Output the (x, y) coordinate of the center of the cell containing the given text.  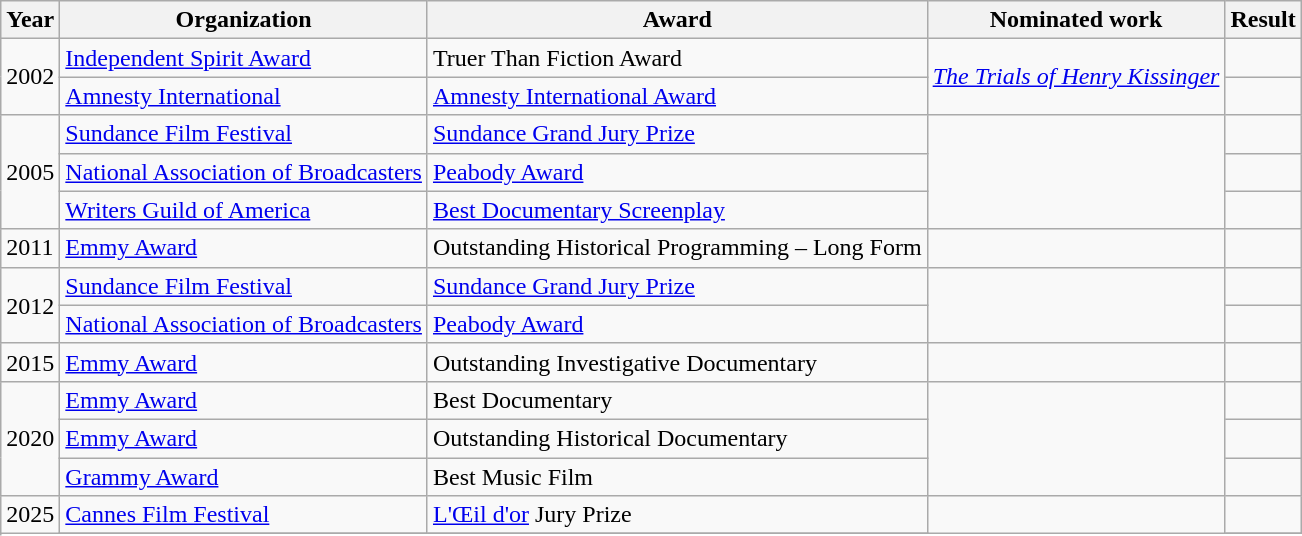
Grammy Award (244, 477)
Best Documentary Screenplay (677, 210)
2025 (30, 515)
Best Music Film (677, 477)
Outstanding Historical Programming – Long Form (677, 248)
Nominated work (1076, 20)
Amnesty International (244, 96)
2011 (30, 248)
2005 (30, 172)
2012 (30, 305)
Cannes Film Festival (244, 515)
Year (30, 20)
2015 (30, 362)
Outstanding Historical Documentary (677, 438)
2020 (30, 438)
Result (1263, 20)
Organization (244, 20)
Amnesty International Award (677, 96)
Writers Guild of America (244, 210)
L'Œil d'or Jury Prize (677, 515)
Award (677, 20)
Best Documentary (677, 400)
2002 (30, 77)
The Trials of Henry Kissinger (1076, 77)
Independent Spirit Award (244, 58)
Truer Than Fiction Award (677, 58)
Outstanding Investigative Documentary (677, 362)
